Search for the cell housing the specified text and yield its (x, y) center coordinate. 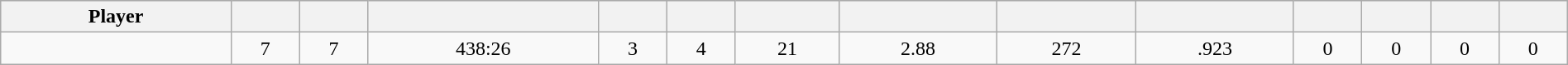
3 (633, 48)
.923 (1215, 48)
21 (787, 48)
2.88 (918, 48)
Player (116, 17)
272 (1067, 48)
4 (701, 48)
438:26 (483, 48)
